Extract the [X, Y] coordinate from the center of the cell holding the provided text.  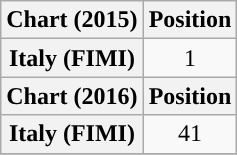
41 [190, 134]
Chart (2015) [72, 20]
1 [190, 58]
Chart (2016) [72, 96]
